Determine the [x, y] coordinate at the center of the cell enclosing the given text.  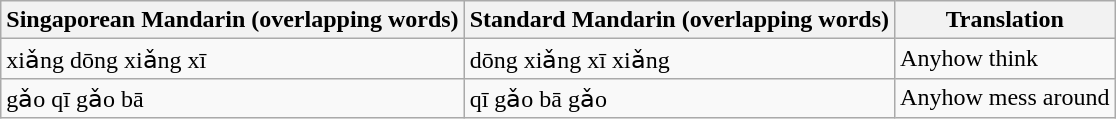
gǎo qī gǎo bā [232, 98]
Standard Mandarin (overlapping words) [679, 20]
Anyhow mess around [1005, 98]
Translation [1005, 20]
qī gǎo bā gǎo [679, 98]
Anyhow think [1005, 59]
Singaporean Mandarin (overlapping words) [232, 20]
dōng xiǎng xī xiǎng [679, 59]
xiǎng dōng xiǎng xī [232, 59]
